Determine the [x, y] coordinate at the center of the cell enclosing the given text.  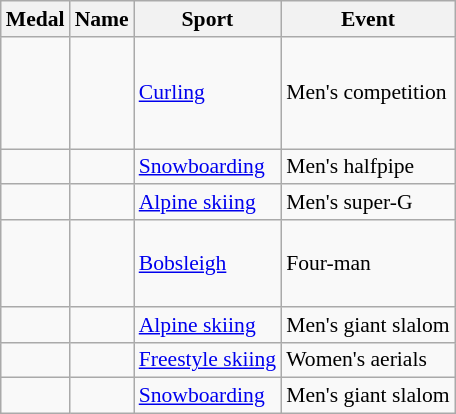
Event [368, 19]
Men's super-G [368, 203]
Freestyle skiing [208, 360]
Medal [36, 19]
Name [102, 19]
Men's halfpipe [368, 167]
Sport [208, 19]
Women's aerials [368, 360]
Bobsleigh [208, 264]
Curling [208, 93]
Four-man [368, 264]
Men's competition [368, 93]
